Detect which cell encompasses the target text, then output its (x, y) center coordinate. 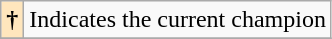
Indicates the current champion (178, 20)
† (12, 20)
